Detect which cell encompasses the target text, then output its (x, y) center coordinate. 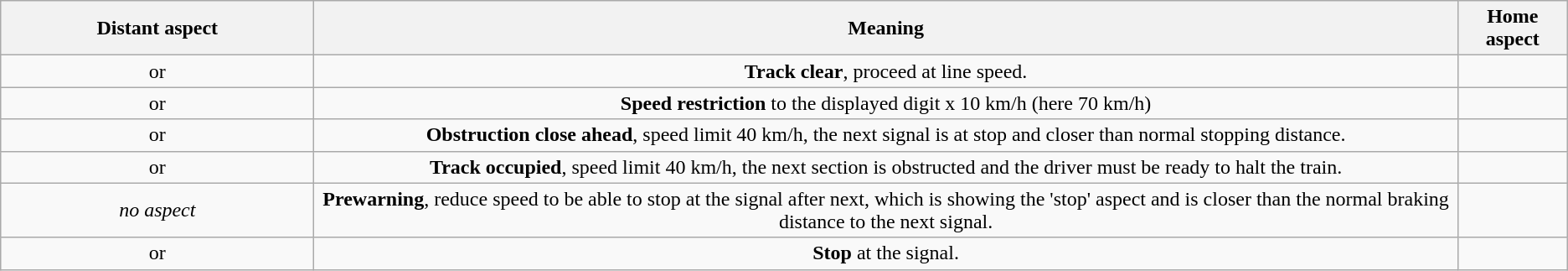
no aspect (157, 210)
Obstruction close ahead, speed limit 40 km/h, the next signal is at stop and closer than normal stopping distance. (886, 135)
Home aspect (1513, 29)
Track clear, proceed at line speed. (886, 71)
Stop at the signal. (886, 253)
Meaning (886, 29)
Speed restriction to the displayed digit x 10 km/h (here 70 km/h) (886, 103)
Track occupied, speed limit 40 km/h, the next section is obstructed and the driver must be ready to halt the train. (886, 167)
Distant aspect (157, 29)
